For the text-containing cell, return its midpoint in (X, Y) coordinate format. 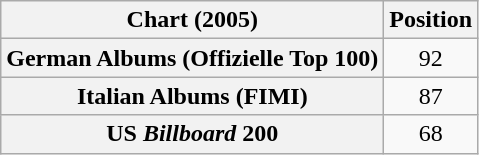
Italian Albums (FIMI) (192, 96)
German Albums (Offizielle Top 100) (192, 58)
68 (431, 134)
US Billboard 200 (192, 134)
92 (431, 58)
Chart (2005) (192, 20)
Position (431, 20)
87 (431, 96)
